From the cell containing the given text, extract its center point as (x, y) coordinate. 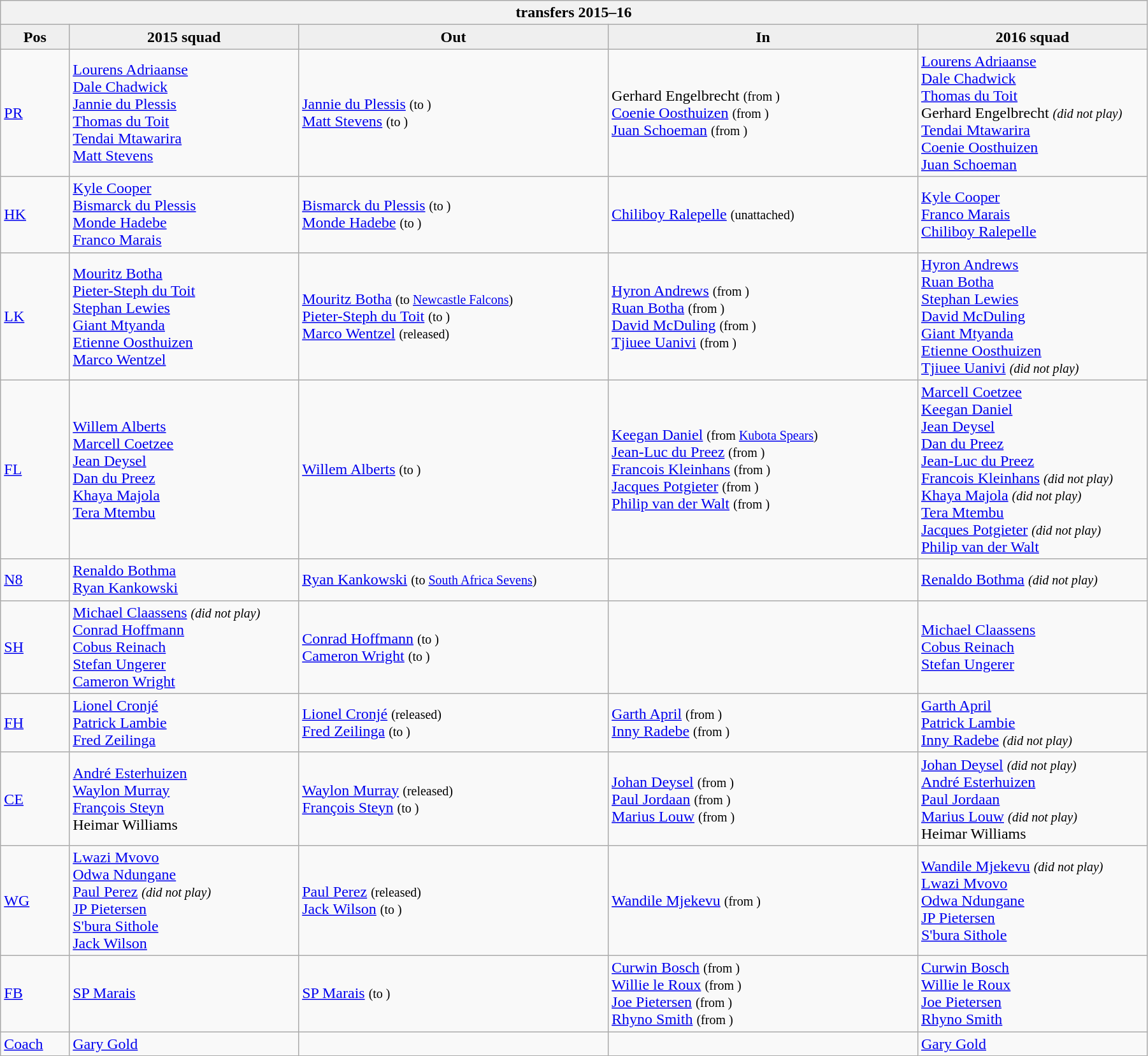
Kyle CooperFranco MaraisChiliboy Ralepelle (1032, 214)
Garth AprilPatrick LambieInny Radebe (did not play) (1032, 723)
Lourens AdriaanseDale ChadwickThomas du ToitGerhard Engelbrecht (did not play)Tendai MtawariraCoenie OosthuizenJuan Schoeman (1032, 113)
Johan Deysel (from ) Paul Jordaan (from ) Marius Louw (from ) (763, 799)
Lionel CronjéPatrick LambieFred Zeilinga (184, 723)
In (763, 37)
Lourens AdriaanseDale ChadwickJannie du PlessisThomas du ToitTendai MtawariraMatt Stevens (184, 113)
Conrad Hoffmann (to ) Cameron Wright (to ) (454, 647)
Hyron AndrewsRuan BothaStephan LewiesDavid McDulingGiant MtyandaEtienne OosthuizenTjiuee Uanivi (did not play) (1032, 316)
SP Marais (184, 993)
transfers 2015–16 (574, 13)
Out (454, 37)
WG (35, 900)
Jannie du Plessis (to ) Matt Stevens (to ) (454, 113)
FB (35, 993)
Wandile Mjekevu (did not play)Lwazi MvovoOdwa NdunganeJP PietersenS'bura Sithole (1032, 900)
SP Marais (to ) (454, 993)
SH (35, 647)
Johan Deysel (did not play)André EsterhuizenPaul JordaanMarius Louw (did not play)Heimar Williams (1032, 799)
Mouritz Botha (to Newcastle Falcons) Pieter-Steph du Toit (to ) Marco Wentzel (released) (454, 316)
N8 (35, 580)
Curwin Bosch (from ) Willie le Roux (from ) Joe Pietersen (from ) Rhyno Smith (from ) (763, 993)
Kyle CooperBismarck du PlessisMonde HadebeFranco Marais (184, 214)
Renaldo Bothma (did not play) (1032, 580)
CE (35, 799)
Wandile Mjekevu (from ) (763, 900)
Paul Perez (released) Jack Wilson (to ) (454, 900)
Coach (35, 1043)
LK (35, 316)
Gerhard Engelbrecht (from ) Coenie Oosthuizen (from ) Juan Schoeman (from ) (763, 113)
HK (35, 214)
Chiliboy Ralepelle (unattached) (763, 214)
Keegan Daniel (from Kubota Spears) Jean-Luc du Preez (from ) Francois Kleinhans (from ) Jacques Potgieter (from ) Philip van der Walt (from ) (763, 469)
Waylon Murray (released) François Steyn (to ) (454, 799)
Willem Alberts (to ) (454, 469)
Willem AlbertsMarcell CoetzeeJean DeyselDan du PreezKhaya MajolaTera Mtembu (184, 469)
Pos (35, 37)
Garth April (from ) Inny Radebe (from ) (763, 723)
Ryan Kankowski (to South Africa Sevens) (454, 580)
2016 squad (1032, 37)
Mouritz BothaPieter-Steph du ToitStephan LewiesGiant MtyandaEtienne OosthuizenMarco Wentzel (184, 316)
Lionel Cronjé (released) Fred Zeilinga (to ) (454, 723)
Hyron Andrews (from ) Ruan Botha (from ) David McDuling (from ) Tjiuee Uanivi (from ) (763, 316)
Renaldo BothmaRyan Kankowski (184, 580)
Curwin BoschWillie le RouxJoe PietersenRhyno Smith (1032, 993)
Bismarck du Plessis (to ) Monde Hadebe (to ) (454, 214)
PR (35, 113)
FH (35, 723)
Michael Claassens (did not play)Conrad HoffmannCobus ReinachStefan UngererCameron Wright (184, 647)
Michael ClaassensCobus ReinachStefan Ungerer (1032, 647)
2015 squad (184, 37)
André EsterhuizenWaylon MurrayFrançois SteynHeimar Williams (184, 799)
FL (35, 469)
Lwazi MvovoOdwa NdunganePaul Perez (did not play)JP PietersenS'bura SitholeJack Wilson (184, 900)
